From the cell containing the given text, extract its center point as (x, y) coordinate. 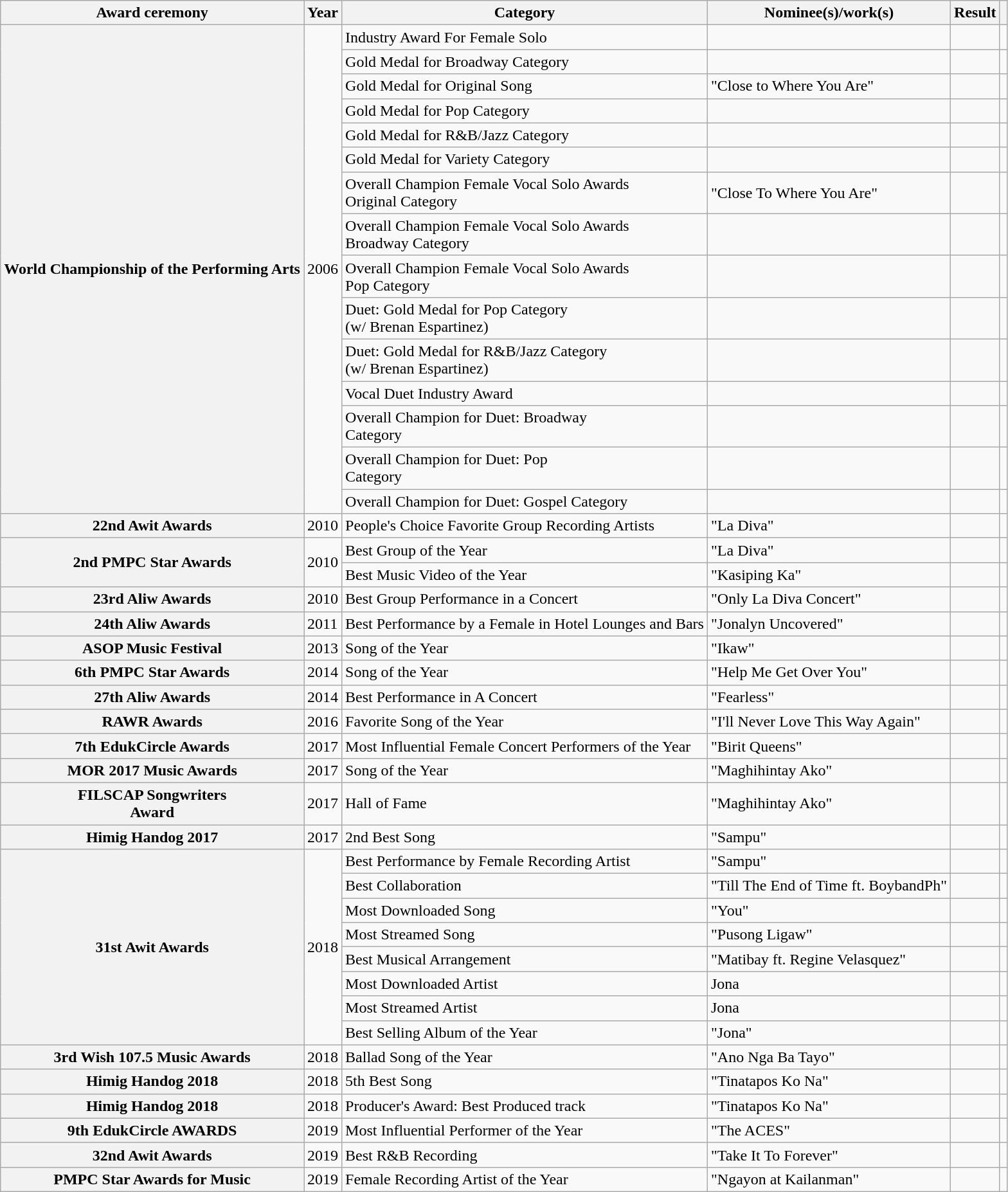
Duet: Gold Medal for R&B/Jazz Category(w/ Brenan Espartinez) (525, 360)
Overall Champion for Duet: Gospel Category (525, 501)
Best Collaboration (525, 886)
Most Streamed Artist (525, 1008)
"Ikaw" (829, 648)
Overall Champion Female Vocal Solo AwardsPop Category (525, 276)
24th Aliw Awards (152, 624)
Category (525, 13)
7th EdukCircle Awards (152, 746)
"You" (829, 910)
"Only La Diva Concert" (829, 599)
Best Group Performance in a Concert (525, 599)
Overall Champion Female Vocal Solo AwardsOriginal Category (525, 193)
"Jonalyn Uncovered" (829, 624)
Best Musical Arrangement (525, 959)
Ballad Song of the Year (525, 1057)
Overall Champion for Duet: BroadwayCategory (525, 427)
2nd PMPC Star Awards (152, 563)
Best Group of the Year (525, 550)
Best Music Video of the Year (525, 575)
ASOP Music Festival (152, 648)
22nd Awit Awards (152, 526)
FILSCAP SongwritersAward (152, 804)
"Take It To Forever" (829, 1155)
Award ceremony (152, 13)
Most Influential Performer of the Year (525, 1130)
Hall of Fame (525, 804)
2013 (323, 648)
Gold Medal for Pop Category (525, 111)
Best Performance in A Concert (525, 697)
"I'll Never Love This Way Again" (829, 721)
Industry Award For Female Solo (525, 37)
Producer's Award: Best Produced track (525, 1106)
People's Choice Favorite Group Recording Artists (525, 526)
"Birit Queens" (829, 746)
Most Influential Female Concert Performers of the Year (525, 746)
"Kasiping Ka" (829, 575)
"Jona" (829, 1033)
3rd Wish 107.5 Music Awards (152, 1057)
World Championship of the Performing Arts (152, 269)
"Close To Where You Are" (829, 193)
Female Recording Artist of the Year (525, 1179)
Year (323, 13)
31st Awit Awards (152, 947)
Gold Medal for Broadway Category (525, 62)
2006 (323, 269)
"Matibay ft. Regine Velasquez" (829, 959)
2nd Best Song (525, 836)
Gold Medal for R&B/Jazz Category (525, 135)
PMPC Star Awards for Music (152, 1179)
32nd Awit Awards (152, 1155)
"Fearless" (829, 697)
Best Performance by a Female in Hotel Lounges and Bars (525, 624)
2011 (323, 624)
Favorite Song of the Year (525, 721)
2016 (323, 721)
Nominee(s)/work(s) (829, 13)
Gold Medal for Variety Category (525, 159)
Most Downloaded Artist (525, 984)
MOR 2017 Music Awards (152, 770)
Duet: Gold Medal for Pop Category(w/ Brenan Espartinez) (525, 318)
Himig Handog 2017 (152, 836)
Best R&B Recording (525, 1155)
6th PMPC Star Awards (152, 673)
Result (975, 13)
Best Performance by Female Recording Artist (525, 862)
"Help Me Get Over You" (829, 673)
5th Best Song (525, 1081)
27th Aliw Awards (152, 697)
RAWR Awards (152, 721)
"Ano Nga Ba Tayo" (829, 1057)
Most Streamed Song (525, 935)
"Close to Where You Are" (829, 86)
Overall Champion Female Vocal Solo AwardsBroadway Category (525, 234)
"The ACES" (829, 1130)
Gold Medal for Original Song (525, 86)
Best Selling Album of the Year (525, 1033)
23rd Aliw Awards (152, 599)
Vocal Duet Industry Award (525, 393)
Overall Champion for Duet: PopCategory (525, 468)
9th EdukCircle AWARDS (152, 1130)
"Pusong Ligaw" (829, 935)
Most Downloaded Song (525, 910)
"Till The End of Time ft. BoybandPh" (829, 886)
"Ngayon at Kailanman" (829, 1179)
